For the text-containing cell, return its midpoint in (x, y) coordinate format. 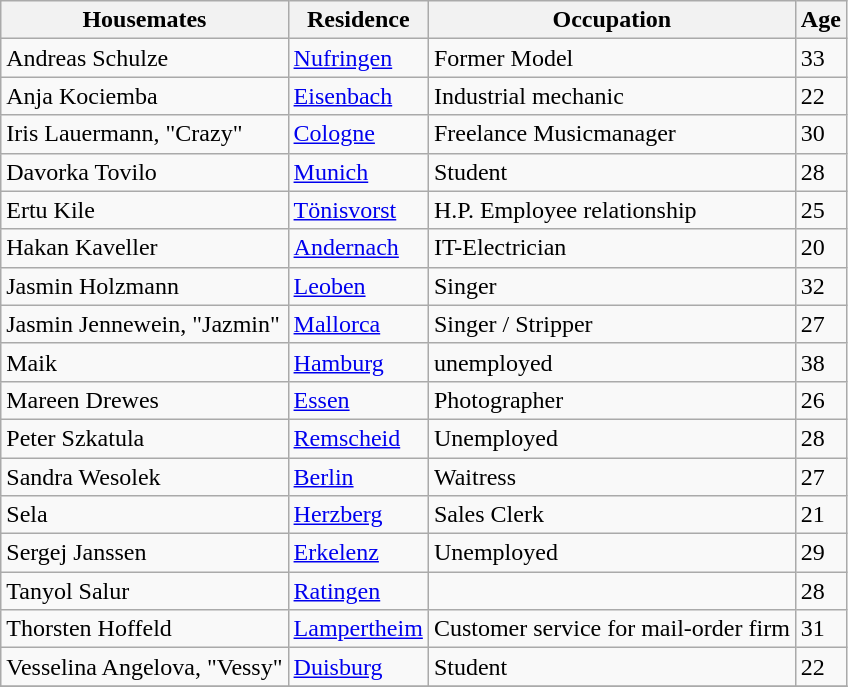
Sales Clerk (612, 515)
Peter Szkatula (144, 438)
31 (820, 629)
Singer (612, 286)
Industrial mechanic (612, 96)
Occupation (612, 20)
Remscheid (358, 438)
30 (820, 134)
32 (820, 286)
Eisenbach (358, 96)
Iris Lauermann, "Crazy" (144, 134)
33 (820, 58)
Sandra Wesolek (144, 477)
29 (820, 553)
Tanyol Salur (144, 591)
Former Model (612, 58)
25 (820, 210)
IT-Electrician (612, 248)
Mareen Drewes (144, 400)
Mallorca (358, 324)
Photographer (612, 400)
Residence (358, 20)
Hakan Kaveller (144, 248)
Munich (358, 172)
Cologne (358, 134)
Maik (144, 362)
38 (820, 362)
Tönisvorst (358, 210)
Nufringen (358, 58)
Housemates (144, 20)
Andreas Schulze (144, 58)
Waitress (612, 477)
Thorsten Hoffeld (144, 629)
unemployed (612, 362)
Singer / Stripper (612, 324)
Age (820, 20)
Herzberg (358, 515)
Davorka Tovilo (144, 172)
Leoben (358, 286)
Freelance Musicmanager (612, 134)
Ratingen (358, 591)
Andernach (358, 248)
Essen (358, 400)
20 (820, 248)
H.P. Employee relationship (612, 210)
Ertu Kile (144, 210)
Customer service for mail-order firm (612, 629)
Sergej Janssen (144, 553)
26 (820, 400)
Jasmin Jennewein, "Jazmin" (144, 324)
Lampertheim (358, 629)
Jasmin Holzmann (144, 286)
Berlin (358, 477)
Erkelenz (358, 553)
Hamburg (358, 362)
21 (820, 515)
Vesselina Angelova, "Vessy" (144, 667)
Duisburg (358, 667)
Sela (144, 515)
Anja Kociemba (144, 96)
